Extract the [X, Y] coordinate from the center of the cell holding the provided text.  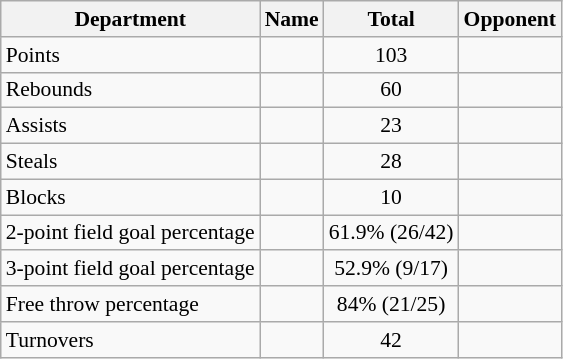
10 [392, 197]
Rebounds [130, 90]
Blocks [130, 197]
Department [130, 19]
2-point field goal percentage [130, 233]
Free throw percentage [130, 304]
42 [392, 340]
28 [392, 162]
23 [392, 126]
Total [392, 19]
52.9% (9/17) [392, 269]
60 [392, 90]
Opponent [510, 19]
3-point field goal percentage [130, 269]
Points [130, 55]
84% (21/25) [392, 304]
Steals [130, 162]
Assists [130, 126]
61.9% (26/42) [392, 233]
Name [292, 19]
Turnovers [130, 340]
103 [392, 55]
